Find where the given text appears and provide that cell's center as (X, Y) coordinate. 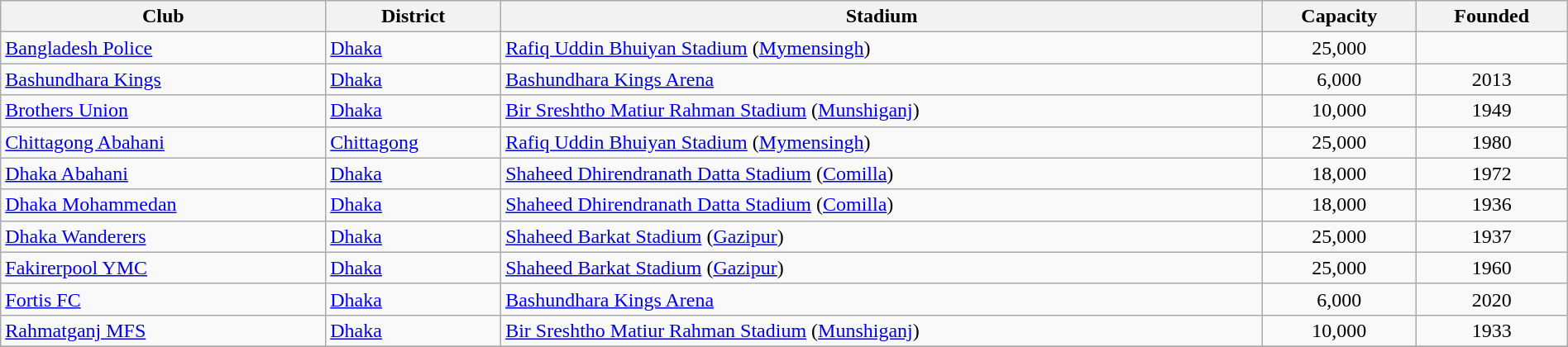
Bashundhara Kings (164, 79)
Capacity (1340, 17)
1980 (1492, 142)
1937 (1492, 236)
District (414, 17)
Fortis FC (164, 299)
Founded (1492, 17)
1933 (1492, 330)
1949 (1492, 111)
Dhaka Abahani (164, 173)
Dhaka Wanderers (164, 236)
Rahmatganj MFS (164, 330)
Fakirerpool YMC (164, 268)
Bangladesh Police (164, 48)
2013 (1492, 79)
Chittagong Abahani (164, 142)
1972 (1492, 173)
Chittagong (414, 142)
Stadium (882, 17)
Club (164, 17)
1936 (1492, 205)
Brothers Union (164, 111)
1960 (1492, 268)
2020 (1492, 299)
Dhaka Mohammedan (164, 205)
